Capture the cell that displays the provided text and extract its [X, Y] central coordinate. 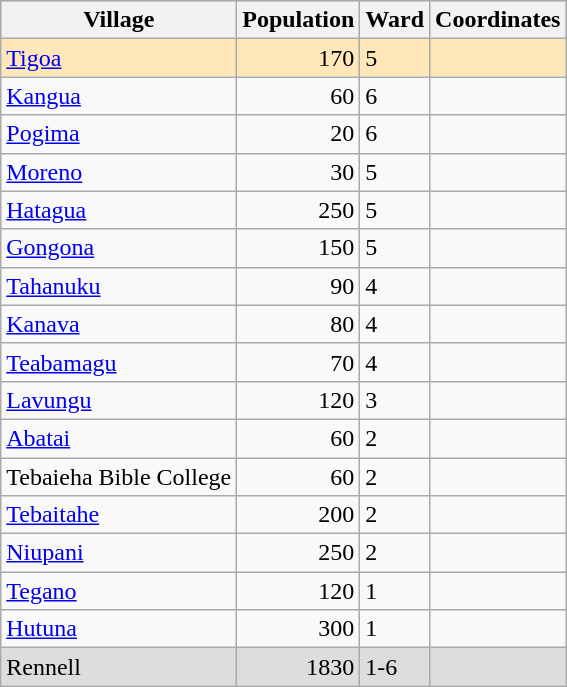
30 [298, 172]
Gongona [119, 248]
Lavungu [119, 400]
Rennell [119, 667]
200 [298, 515]
Niupani [119, 553]
Ward [395, 20]
Abatai [119, 438]
Tebaitahe [119, 515]
150 [298, 248]
Tegano [119, 591]
Coordinates [498, 20]
300 [298, 629]
Pogima [119, 134]
Hutuna [119, 629]
3 [395, 400]
Kangua [119, 96]
70 [298, 362]
170 [298, 58]
Tebaieha Bible College [119, 477]
20 [298, 134]
1-6 [395, 667]
Hatagua [119, 210]
Tigoa [119, 58]
Tahanuku [119, 286]
Teabamagu [119, 362]
90 [298, 286]
Village [119, 20]
1830 [298, 667]
Kanava [119, 324]
80 [298, 324]
Moreno [119, 172]
Population [298, 20]
